Output the (X, Y) coordinate of the center of the cell containing the given text.  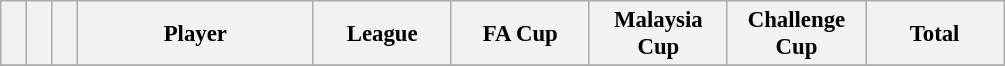
League (382, 34)
FA Cup (520, 34)
Challenge Cup (796, 34)
Player (196, 34)
Malaysia Cup (658, 34)
Total (935, 34)
